For the text-containing cell, return its midpoint in (x, y) coordinate format. 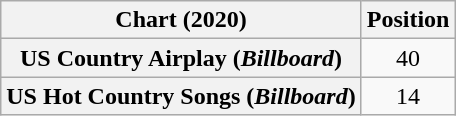
14 (408, 96)
US Country Airplay (Billboard) (181, 58)
Chart (2020) (181, 20)
Position (408, 20)
40 (408, 58)
US Hot Country Songs (Billboard) (181, 96)
